Locate the cell with the specified text and output its [x, y] center coordinate. 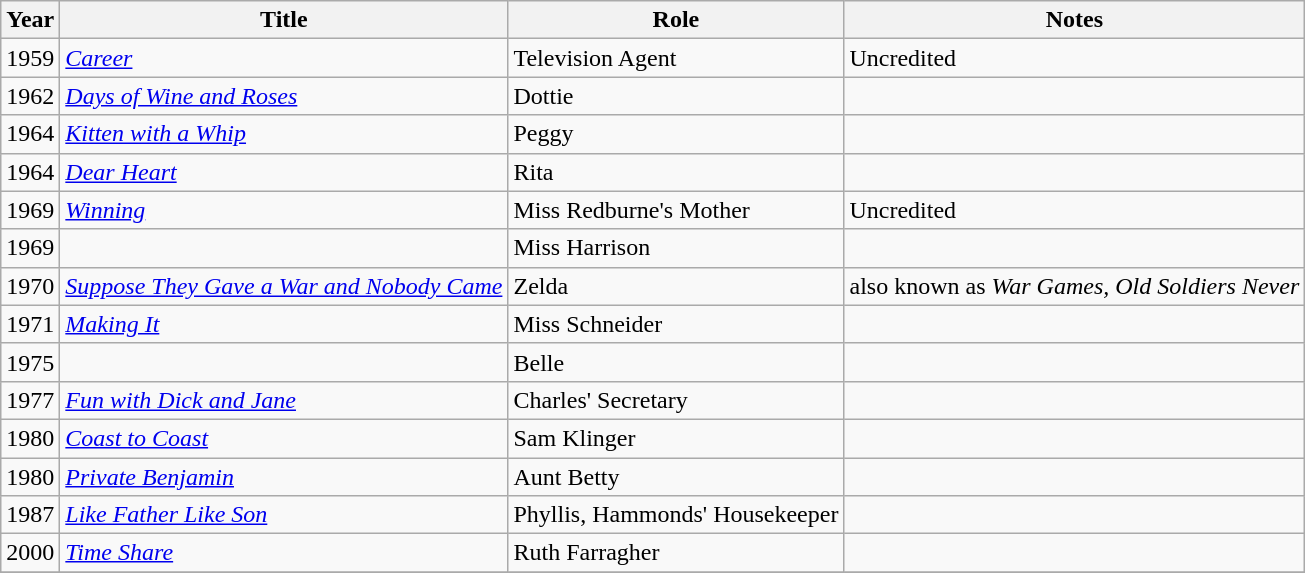
Miss Redburne's Mother [676, 210]
Dear Heart [284, 172]
1962 [30, 96]
1977 [30, 400]
Miss Harrison [676, 248]
Television Agent [676, 58]
Notes [1074, 20]
Miss Schneider [676, 324]
Belle [676, 362]
Days of Wine and Roses [284, 96]
Rita [676, 172]
Aunt Betty [676, 477]
1987 [30, 515]
Title [284, 20]
1970 [30, 286]
Year [30, 20]
Zelda [676, 286]
Like Father Like Son [284, 515]
Coast to Coast [284, 438]
Kitten with a Whip [284, 134]
Making It [284, 324]
Suppose They Gave a War and Nobody Came [284, 286]
Dottie [676, 96]
1975 [30, 362]
Time Share [284, 553]
1959 [30, 58]
Fun with Dick and Jane [284, 400]
Charles' Secretary [676, 400]
2000 [30, 553]
Winning [284, 210]
1971 [30, 324]
Peggy [676, 134]
Role [676, 20]
Phyllis, Hammonds' Housekeeper [676, 515]
Sam Klinger [676, 438]
also known as War Games, Old Soldiers Never [1074, 286]
Ruth Farragher [676, 553]
Private Benjamin [284, 477]
Career [284, 58]
